Determine the [X, Y] coordinate at the center of the cell enclosing the given text.  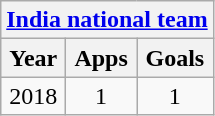
Goals [174, 58]
India national team [107, 20]
Year [34, 58]
2018 [34, 96]
Apps [102, 58]
